Locate the cell with the specified text and output its (x, y) center coordinate. 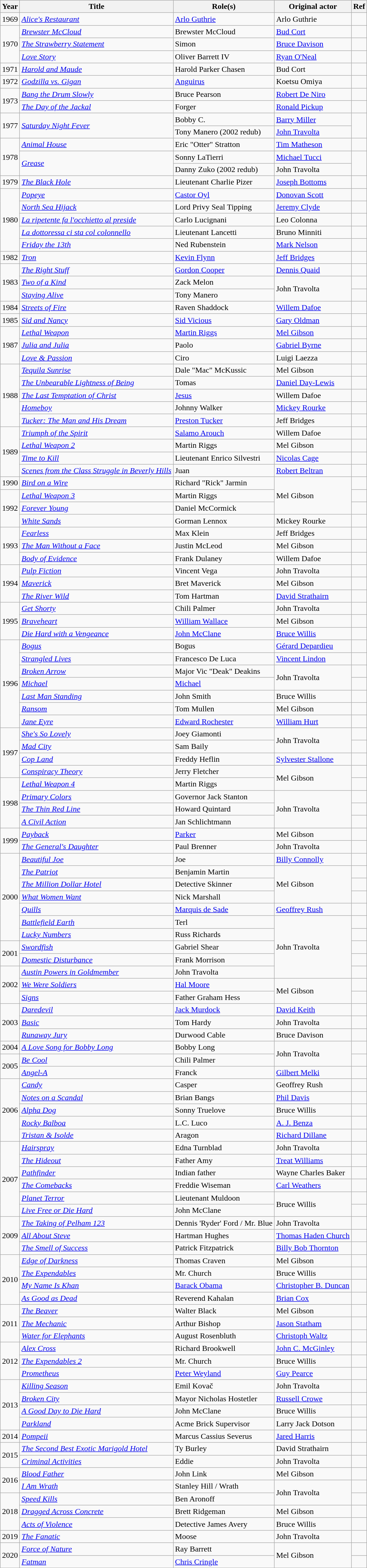
John C. McGinley (313, 1348)
Godzilla vs. Gigan (96, 82)
Terl (224, 922)
The Second Best Exotic Marigold Hotel (96, 1449)
Original actor (313, 7)
Tucker: The Man and His Dream (96, 420)
William Wallace (224, 621)
August Rosenbluth (224, 1336)
Mad City (96, 746)
Father Graham Hess (224, 997)
Acme Brick Supervisor (224, 1424)
Hartman Hughes (224, 1236)
2009 (10, 1236)
White Sands (96, 521)
1971 (10, 69)
Wayne Charles Baker (313, 1173)
2004 (10, 1047)
Tim Matheson (313, 144)
The Last Temptation of Christ (96, 395)
Lieutenant Lancetti (224, 232)
1970 (10, 44)
Rocky Balboa (96, 1123)
Billy Connolly (313, 859)
The Thin Red Line (96, 809)
What Women Want (96, 897)
Freddie Wiseman (224, 1185)
Vincent Vega (224, 571)
Role(s) (224, 7)
1980 (10, 220)
1982 (10, 257)
Ben Aronoff (224, 1499)
Tom Hartman (224, 596)
1990 (10, 483)
Franck (224, 1072)
Brian Cox (313, 1298)
1977 (10, 126)
Dale "Mac" McKussic (224, 370)
Jesus (224, 395)
Sid Vicious (224, 320)
Oliver Barrett IV (224, 57)
Be Cool (96, 1060)
Koetsu Omiya (313, 82)
The Hideout (96, 1160)
1972 (10, 82)
2000 (10, 897)
Paul Brenner (224, 847)
Forever Young (96, 508)
1996 (10, 684)
Vincent Lindon (313, 659)
Love & Passion (96, 357)
Daniel McCormick (224, 508)
La dottoressa ci sta col colonnello (96, 232)
2006 (10, 1110)
The Black Hole (96, 182)
Father Amy (224, 1160)
Frank Morrison (224, 960)
Bruno Minniti (313, 232)
Gordon Cooper (224, 270)
Saturday Night Fever (96, 126)
Richard Brookwell (224, 1348)
John Link (224, 1474)
Governor Jack Stanton (224, 797)
Preston Tucker (224, 420)
The River Wild (96, 596)
Leo Colonna (313, 220)
Fearless (96, 533)
Julia and Julia (96, 345)
A Good Day to Die Hard (96, 1411)
Edward Rochester (224, 721)
Tom Mullen (224, 709)
Ray Barrett (224, 1549)
Raven Shaddock (224, 307)
Get Shorty (96, 609)
Domestic Disturbance (96, 960)
The Smell of Success (96, 1248)
Lieutenant Muldoon (224, 1198)
1987 (10, 345)
Simon (224, 44)
Staying Alive (96, 295)
Battlefield Earth (96, 922)
Robert De Niro (313, 94)
2020 (10, 1555)
Howard Quintard (224, 809)
Nicolas Cage (313, 458)
Parkland (96, 1424)
Alpha Dog (96, 1110)
1988 (10, 395)
Francesco De Luca (224, 659)
Durwood Cable (224, 1035)
Conspiracy Theory (96, 772)
Jan Schlichtmann (224, 822)
Lord Privy Seal Tipping (224, 207)
The Day of the Jackal (96, 107)
Die Hard with a Vengeance (96, 634)
1993 (10, 546)
Speed Kills (96, 1499)
1969 (10, 19)
Jack Murdock (224, 1010)
Harold and Maude (96, 69)
Basic (96, 1022)
Ref (359, 7)
Edna Turnblad (224, 1148)
Payback (96, 834)
Love Story (96, 57)
Billy Bob Thornton (313, 1248)
Jared Harris (313, 1436)
Mark Nelson (313, 245)
2015 (10, 1455)
The Mechanic (96, 1323)
Scenes from the Class Struggle in Beverly Hills (96, 470)
Beautiful Joe (96, 859)
Sylvester Stallone (313, 759)
Blood Father (96, 1474)
Robert Beltran (313, 470)
The Unbearable Lightness of Being (96, 383)
Sam Baily (224, 746)
1979 (10, 182)
Candy (96, 1085)
Tony Manero (224, 295)
Ryan O'Neal (313, 57)
Bobby C. (224, 119)
Triumph of the Spirit (96, 433)
Runaway Jury (96, 1035)
Body of Evidence (96, 558)
Gabriel Shear (224, 947)
Hairspray (96, 1148)
Daniel Day-Lewis (313, 383)
Year (10, 7)
2003 (10, 1022)
Broken City (96, 1399)
Jerry Fletcher (224, 772)
Thomas Craven (224, 1261)
All About Steve (96, 1236)
The Beaver (96, 1311)
Freddy Heflin (224, 759)
Angel-A (96, 1072)
1999 (10, 841)
Brian Bangs (224, 1098)
Max Klein (224, 533)
Popeye (96, 195)
Bang the Drum Slowly (96, 94)
1984 (10, 307)
Tomas (224, 383)
Bird on a Wire (96, 483)
Michael Tucci (313, 157)
2014 (10, 1436)
Acts of Violence (96, 1524)
1992 (10, 508)
I Am Wrath (96, 1486)
Bret Maverick (224, 584)
Carl Weathers (313, 1185)
Carlo Lucignani (224, 220)
Johnny Walker (224, 408)
Tony Manero (2002 redub) (224, 132)
1978 (10, 157)
Treat Williams (313, 1160)
Joseph Bottoms (313, 182)
Bruce Pearson (224, 94)
Zack Melon (224, 282)
Parker (224, 834)
2001 (10, 953)
Maverick (96, 584)
A. J. Benza (313, 1123)
A Love Song for Bobby Long (96, 1047)
Tom Hardy (224, 1022)
Bobby Long (224, 1047)
Prometheus (96, 1374)
Major Vic "Deak" Deakins (224, 671)
Gorman Lennox (224, 521)
Russell Crowe (313, 1399)
Streets of Fire (96, 307)
Arthur Bishop (224, 1323)
Barack Obama (224, 1286)
Guy Pearce (313, 1374)
1973 (10, 100)
Lucky Numbers (96, 934)
Two of a Kind (96, 282)
Justin McLeod (224, 546)
Lethal Weapon (96, 332)
2018 (10, 1511)
2019 (10, 1536)
Gabriel Byrne (313, 345)
Christopher B. Duncan (313, 1286)
Swordfish (96, 947)
1995 (10, 621)
Tequila Sunrise (96, 370)
Tron (96, 257)
Aragon (224, 1135)
Kevin Flynn (224, 257)
Joe (224, 859)
Signs (96, 997)
Sid and Nancy (96, 320)
Water for Elephants (96, 1336)
Braveheart (96, 621)
Animal House (96, 144)
2002 (10, 985)
2010 (10, 1279)
Lethal Weapon 3 (96, 496)
The Fanatic (96, 1536)
2016 (10, 1480)
Christoph Waltz (313, 1336)
Larry Jack Dotson (313, 1424)
Richard "Rick" Jarmin (224, 483)
Reverend Kahalan (224, 1298)
1994 (10, 584)
L.C. Luco (224, 1123)
2011 (10, 1323)
Juan (224, 470)
Indian father (224, 1173)
Jane Eyre (96, 721)
Criminal Activities (96, 1461)
Pathfinder (96, 1173)
Peter Weyland (224, 1374)
1989 (10, 452)
1997 (10, 753)
The Comebacks (96, 1185)
Last Man Standing (96, 696)
The Taking of Pelham 123 (96, 1223)
Ciro (224, 357)
Edge of Darkness (96, 1261)
Dragged Across Concrete (96, 1511)
Richard Dillane (313, 1135)
Hal Moore (224, 985)
Detective James Avery (224, 1524)
Ronald Pickup (313, 107)
2007 (10, 1179)
Grease (96, 163)
William Hurt (313, 721)
Lethal Weapon 4 (96, 784)
Jason Statham (313, 1323)
1983 (10, 282)
Lethal Weapon 2 (96, 445)
1998 (10, 803)
Planet Terror (96, 1198)
Harold Parker Chasen (224, 69)
Benjamin Martin (224, 872)
Homeboy (96, 408)
2005 (10, 1066)
Broken Arrow (96, 671)
The Million Dollar Hotel (96, 884)
Patrick Fitzpatrick (224, 1248)
The Patriot (96, 872)
Mayor Nicholas Hostetler (224, 1399)
Dennis 'Ryder' Ford / Mr. Blue (224, 1223)
Ned Rubenstein (224, 245)
Barry Miller (313, 119)
The Strawberry Statement (96, 44)
Walter Black (224, 1311)
Gary Oldman (313, 320)
Pulp Fiction (96, 571)
The Expendables (96, 1273)
Pompeii (96, 1436)
She's So Lovely (96, 734)
We Were Soldiers (96, 985)
Frank Dulaney (224, 558)
Ransom (96, 709)
Paolo (224, 345)
Daredevil (96, 1010)
Austin Powers in Goldmember (96, 972)
Notes on a Scandal (96, 1098)
As Good as Dead (96, 1298)
Jeremy Clyde (313, 207)
Chris Cringle (224, 1561)
Lieutenant Charlie Pizer (224, 182)
Force of Nature (96, 1549)
Gérard Depardieu (313, 646)
2013 (10, 1405)
Nick Marshall (224, 897)
Dennis Quaid (313, 270)
Quills (96, 909)
Marcus Cassius Severus (224, 1436)
Casper (224, 1085)
Title (96, 7)
Ty Burley (224, 1449)
Danny Zuko (2002 redub) (224, 170)
Joey Giamonti (224, 734)
Forger (224, 107)
Alex Cross (96, 1348)
North Sea Hijack (96, 207)
Anguirus (224, 82)
Phil Davis (313, 1098)
A Civil Action (96, 822)
Time to Kill (96, 458)
Salamo Arouch (224, 433)
Fatman (96, 1561)
Eric "Otter" Stratton (224, 144)
Emil Kovač (224, 1386)
Russ Richards (224, 934)
Detective Skinner (224, 884)
Lieutenant Enrico Silvestri (224, 458)
Gilbert Melki (313, 1072)
David Keith (313, 1010)
My Name Is Khan (96, 1286)
The Man Without a Face (96, 546)
Tristan & Isolde (96, 1135)
Alice's Restaurant (96, 19)
Friday the 13th (96, 245)
Marquis de Sade (224, 909)
John Smith (224, 696)
Donovan Scott (313, 195)
Sonny LaTierri (224, 157)
The Expendables 2 (96, 1361)
Live Free or Die Hard (96, 1211)
The General's Daughter (96, 847)
Strangled Lives (96, 659)
Killing Season (96, 1386)
Sonny Truelove (224, 1110)
Brett Ridgeman (224, 1511)
Stanley Hill / Wrath (224, 1486)
Thomas Haden Church (313, 1236)
Moose (224, 1536)
Cop Land (96, 759)
Luigi Laezza (313, 357)
1985 (10, 320)
La ripetente fa l'occhietto al preside (96, 220)
2012 (10, 1361)
Castor Oyl (224, 195)
Eddie (224, 1461)
Primary Colors (96, 797)
The Right Stuff (96, 270)
